From the cell containing the given text, extract its center point as (X, Y) coordinate. 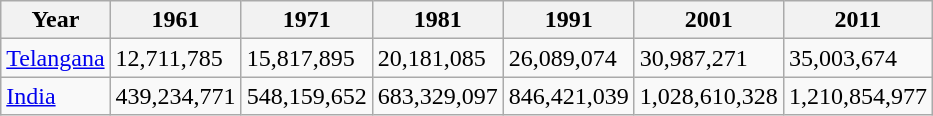
683,329,097 (438, 96)
Telangana (56, 58)
India (56, 96)
1,210,854,977 (858, 96)
Year (56, 20)
20,181,085 (438, 58)
15,817,895 (306, 58)
439,234,771 (176, 96)
1971 (306, 20)
26,089,074 (568, 58)
35,003,674 (858, 58)
1981 (438, 20)
30,987,271 (708, 58)
12,711,785 (176, 58)
1961 (176, 20)
1,028,610,328 (708, 96)
2011 (858, 20)
1991 (568, 20)
548,159,652 (306, 96)
2001 (708, 20)
846,421,039 (568, 96)
